From the cell containing the given text, extract its center point as [X, Y] coordinate. 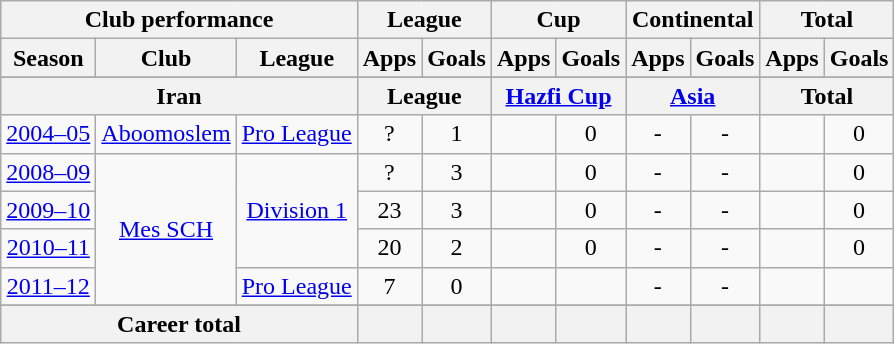
2011–12 [48, 286]
23 [389, 210]
1 [457, 134]
Mes SCH [166, 229]
Club performance [179, 20]
Season [48, 58]
2008–09 [48, 172]
Career total [179, 324]
2 [457, 248]
Division 1 [296, 210]
2009–10 [48, 210]
7 [389, 286]
Iran [179, 96]
2004–05 [48, 134]
Cup [558, 20]
Asia [693, 96]
20 [389, 248]
Club [166, 58]
Hazfi Cup [558, 96]
Continental [693, 20]
Aboomoslem [166, 134]
2010–11 [48, 248]
